Return the [X, Y] coordinate for the center point of the cell that contains the specified text.  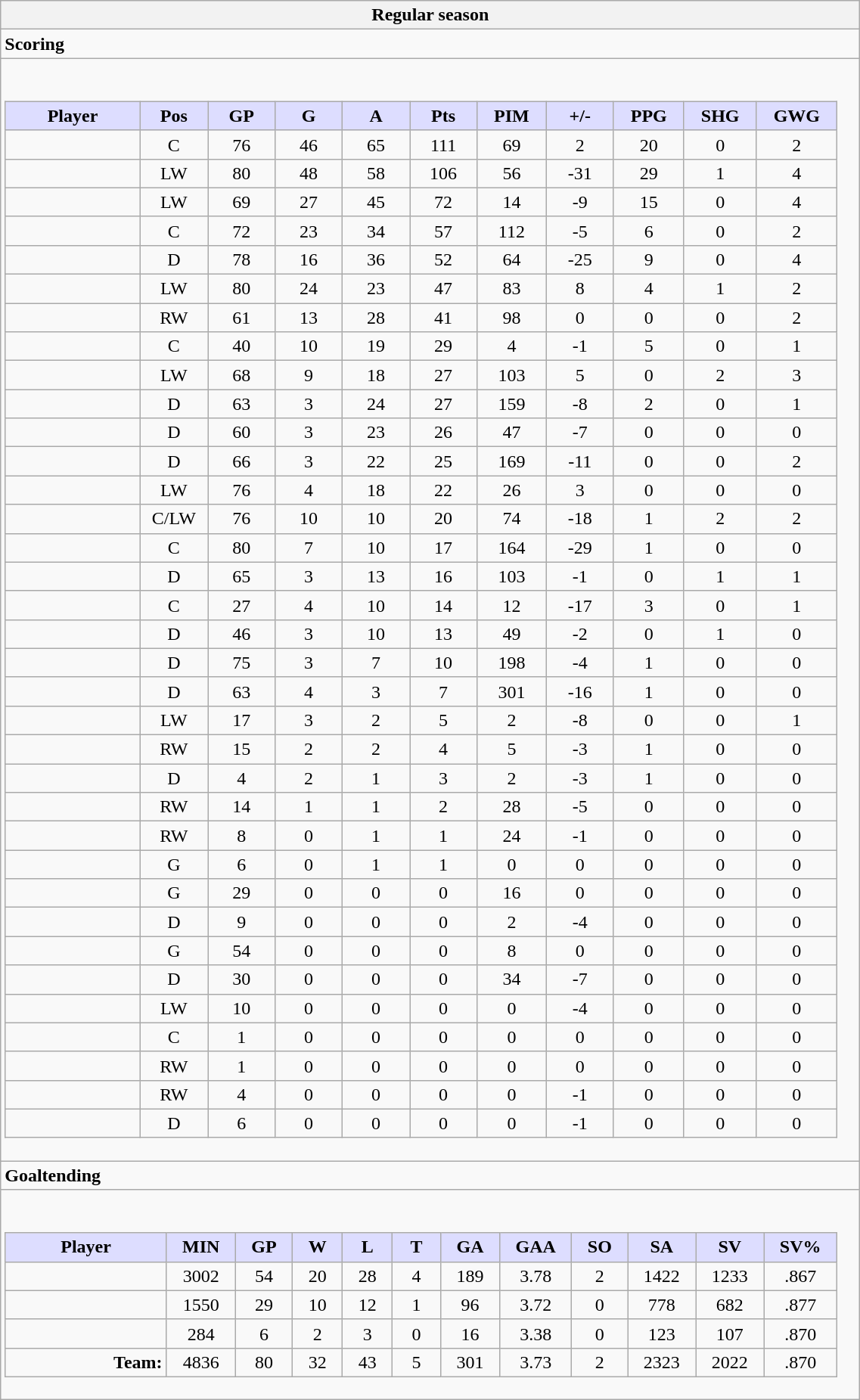
W [318, 1247]
Team: [86, 1362]
189 [470, 1276]
56 [512, 173]
96 [470, 1305]
Regular season [430, 15]
MIN [201, 1247]
-29 [579, 548]
1233 [730, 1276]
3.38 [536, 1333]
GAA [536, 1247]
-18 [579, 519]
Goaltending [430, 1175]
111 [443, 144]
98 [512, 318]
-2 [579, 634]
68 [242, 375]
164 [512, 548]
112 [512, 231]
SA [662, 1247]
2022 [730, 1362]
3.72 [536, 1305]
106 [443, 173]
2323 [662, 1362]
A [377, 116]
43 [368, 1362]
19 [377, 346]
78 [242, 259]
198 [512, 663]
48 [309, 173]
49 [512, 634]
-25 [579, 259]
45 [377, 202]
682 [730, 1305]
SV% [800, 1247]
+/- [579, 116]
64 [512, 259]
30 [242, 979]
52 [443, 259]
Pos [174, 116]
107 [730, 1333]
PPG [649, 116]
169 [512, 461]
-31 [579, 173]
159 [512, 404]
-11 [579, 461]
778 [662, 1305]
3002 [201, 1276]
Scoring [430, 44]
.867 [800, 1276]
32 [318, 1362]
74 [512, 519]
123 [662, 1333]
284 [201, 1333]
T [417, 1247]
3.78 [536, 1276]
75 [242, 663]
-16 [579, 691]
83 [512, 289]
25 [443, 461]
L [368, 1247]
40 [242, 346]
-9 [579, 202]
GA [470, 1247]
SO [600, 1247]
-17 [579, 605]
1550 [201, 1305]
41 [443, 318]
57 [443, 231]
SHG [720, 116]
SV [730, 1247]
C/LW [174, 519]
61 [242, 318]
Pts [443, 116]
GWG [796, 116]
PIM [512, 116]
60 [242, 433]
.877 [800, 1305]
3.73 [536, 1362]
4836 [201, 1362]
36 [377, 259]
1422 [662, 1276]
58 [377, 173]
66 [242, 461]
